Return the [x, y] coordinate for the center point of the cell that contains the specified text.  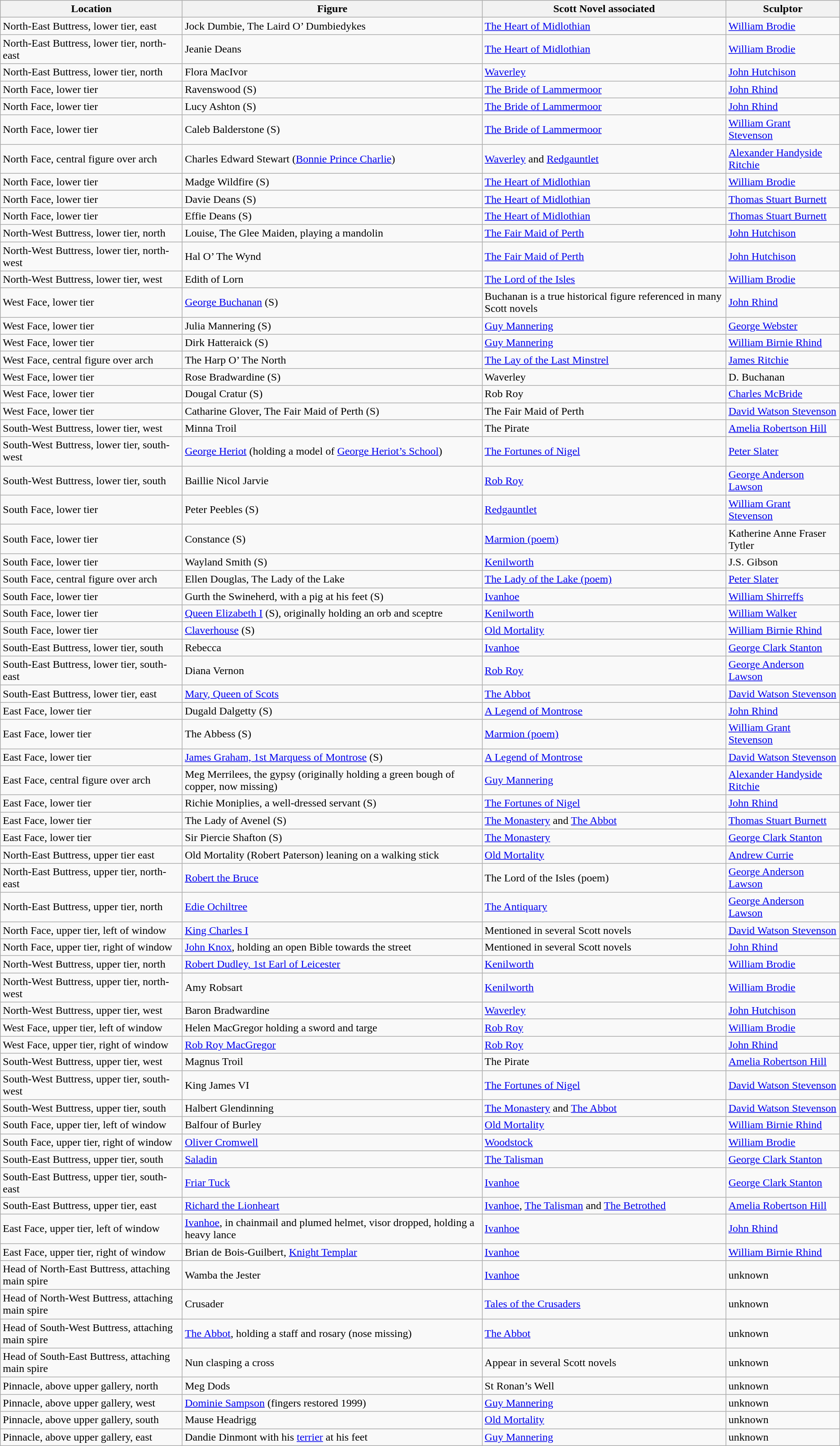
Hal O’ The Wynd [332, 256]
North-East Buttress, lower tier, north [92, 72]
Mause Headrigg [332, 1420]
Crusader [332, 1304]
Caleb Balderstone (S) [332, 129]
Sir Piercie Shafton (S) [332, 837]
William Shirreffs [783, 596]
Queen Elizabeth I (S), originally holding an orb and sceptre [332, 613]
J.S. Gibson [783, 562]
Constance (S) [332, 539]
North-East Buttress, upper tier east [92, 854]
George Webster [783, 326]
North-East Buttress, lower tier, north-east [92, 49]
Head of North-West Buttress, attaching main spire [92, 1304]
Pinnacle, above upper gallery, west [92, 1403]
Jeanie Deans [332, 49]
The Monastery [604, 837]
Saladin [332, 1159]
The Lord of the Isles (poem) [604, 878]
Meg Merrilees, the gypsy (originally holding a green bough of copper, now missing) [332, 780]
Friar Tuck [332, 1182]
Dougal Cratur (S) [332, 394]
North-West Buttress, lower tier, west [92, 280]
South-East Buttress, lower tier, south [92, 648]
King James VI [332, 1085]
South-West Buttress, upper tier, south-west [92, 1085]
Gurth the Swineherd, with a pig at his feet (S) [332, 596]
D. Buchanan [783, 377]
Richie Moniplies, a well-dressed servant (S) [332, 803]
South-East Buttress, lower tier, south-east [92, 670]
North-West Buttress, upper tier, west [92, 1011]
Head of South-East Buttress, attaching main spire [92, 1363]
Robert the Bruce [332, 878]
The Harp O’ The North [332, 360]
The Lay of the Last Minstrel [604, 360]
Scott Novel associated [604, 9]
Davie Deans (S) [332, 199]
North Face, upper tier, right of window [92, 947]
Jock Dumbie, The Laird O’ Dumbiedykes [332, 26]
North-East Buttress, lower tier, east [92, 26]
Helen MacGregor holding a sword and targe [332, 1028]
Buchanan is a true historical figure referenced in many Scott novels [604, 302]
Head of South-West Buttress, attaching main spire [92, 1334]
Richard the Lionheart [332, 1205]
Sculptor [783, 9]
East Face, central figure over arch [92, 780]
Mary, Queen of Scots [332, 694]
Dominie Sampson (fingers restored 1999) [332, 1403]
St Ronan’s Well [604, 1386]
North-West Buttress, lower tier, north [92, 233]
Location [92, 9]
Ellen Douglas, The Lady of the Lake [332, 579]
South-West Buttress, lower tier, south-west [92, 451]
South Face, upper tier, left of window [92, 1125]
The Antiquary [604, 907]
Redgauntlet [604, 510]
Baron Bradwardine [332, 1011]
Oliver Cromwell [332, 1142]
Charles McBride [783, 394]
Julia Mannering (S) [332, 326]
Woodstock [604, 1142]
South-West Buttress, lower tier, west [92, 428]
Charles Edward Stewart (Bonnie Prince Charlie) [332, 159]
Pinnacle, above upper gallery, south [92, 1420]
Wayland Smith (S) [332, 562]
Madge Wildfire (S) [332, 182]
North-West Buttress, upper tier, north [92, 964]
The Lady of Avenel (S) [332, 820]
Katherine Anne Fraser Tytler [783, 539]
Amy Robsart [332, 987]
The Abbot, holding a staff and rosary (nose missing) [332, 1334]
The Lord of the Isles [604, 280]
South-East Buttress, upper tier, south [92, 1159]
Old Mortality (Robert Paterson) leaning on a walking stick [332, 854]
Edie Ochiltree [332, 907]
Lucy Ashton (S) [332, 106]
The Talisman [604, 1159]
Ravenswood (S) [332, 89]
Pinnacle, above upper gallery, east [92, 1437]
Diana Vernon [332, 670]
South-West Buttress, upper tier, south [92, 1108]
Tales of the Crusaders [604, 1304]
South-East Buttress, upper tier, south-east [92, 1182]
King Charles I [332, 930]
Dirk Hatteraick (S) [332, 343]
Rob Roy MacGregor [332, 1045]
James Ritchie [783, 360]
The Lady of the Lake (poem) [604, 579]
Dugald Dalgetty (S) [332, 711]
North Face, central figure over arch [92, 159]
West Face, upper tier, left of window [92, 1028]
Figure [332, 9]
Wamba the Jester [332, 1275]
Edith of Lorn [332, 280]
Meg Dods [332, 1386]
South-West Buttress, upper tier, west [92, 1062]
North-West Buttress, lower tier, north-west [92, 256]
South-West Buttress, lower tier, south [92, 480]
Balfour of Burley [332, 1125]
Nun clasping a cross [332, 1363]
Ivanhoe, The Talisman and The Betrothed [604, 1205]
West Face, upper tier, right of window [92, 1045]
Louise, The Glee Maiden, playing a mandolin [332, 233]
Andrew Currie [783, 854]
Claverhouse (S) [332, 631]
Effie Deans (S) [332, 216]
Minna Troil [332, 428]
East Face, upper tier, right of window [92, 1252]
Dandie Dinmont with his terrier at his feet [332, 1437]
North-East Buttress, upper tier, north [92, 907]
Robert Dudley, 1st Earl of Leicester [332, 964]
Rebecca [332, 648]
Catharine Glover, The Fair Maid of Perth (S) [332, 411]
Halbert Glendinning [332, 1108]
William Walker [783, 613]
Ivanhoe, in chainmail and plumed helmet, visor dropped, holding a heavy lance [332, 1229]
Brian de Bois-Guilbert, Knight Templar [332, 1252]
North-West Buttress, upper tier, north-west [92, 987]
Appear in several Scott novels [604, 1363]
John Knox, holding an open Bible towards the street [332, 947]
North Face, upper tier, left of window [92, 930]
Magnus Troil [332, 1062]
Head of North-East Buttress, attaching main spire [92, 1275]
Rose Bradwardine (S) [332, 377]
Waverley and Redgauntlet [604, 159]
Peter Peebles (S) [332, 510]
Pinnacle, above upper gallery, north [92, 1386]
The Abbess (S) [332, 734]
South-East Buttress, upper tier, east [92, 1205]
George Heriot (holding a model of George Heriot’s School) [332, 451]
James Graham, 1st Marquess of Montrose (S) [332, 757]
South Face, central figure over arch [92, 579]
East Face, upper tier, left of window [92, 1229]
George Buchanan (S) [332, 302]
Flora MacIvor [332, 72]
South Face, upper tier, right of window [92, 1142]
South-East Buttress, lower tier, east [92, 694]
West Face, central figure over arch [92, 360]
Baillie Nicol Jarvie [332, 480]
North-East Buttress, upper tier, north-east [92, 878]
